Search for the cell housing the specified text and yield its [x, y] center coordinate. 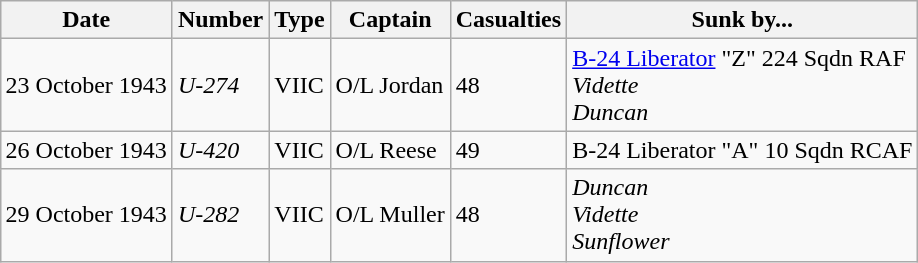
Date [86, 20]
Number [220, 20]
B-24 Liberator "Z" 224 Sqdn RAFVidetteDuncan [742, 85]
Type [300, 20]
49 [508, 150]
Casualties [508, 20]
26 October 1943 [86, 150]
DuncanVidetteSunflower [742, 215]
B-24 Liberator "A" 10 Sqdn RCAF [742, 150]
Sunk by... [742, 20]
23 October 1943 [86, 85]
Captain [390, 20]
29 October 1943 [86, 215]
O/L Muller [390, 215]
O/L Reese [390, 150]
U-274 [220, 85]
U-282 [220, 215]
U-420 [220, 150]
O/L Jordan [390, 85]
